Return the (x, y) coordinate for the center point of the cell that contains the specified text.  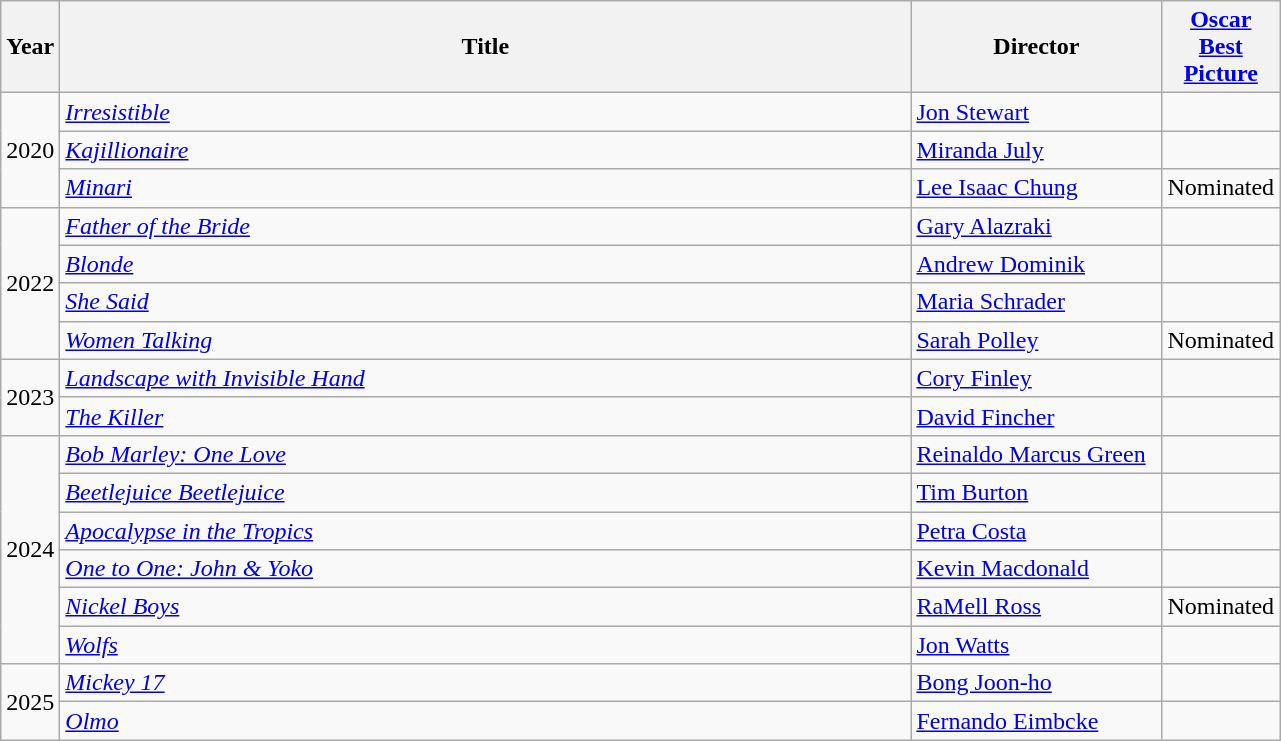
Cory Finley (1036, 378)
Kajillionaire (486, 150)
2020 (30, 150)
Blonde (486, 264)
2025 (30, 702)
RaMell Ross (1036, 607)
Director (1036, 47)
Andrew Dominik (1036, 264)
Jon Stewart (1036, 112)
Wolfs (486, 645)
Fernando Eimbcke (1036, 721)
Bob Marley: One Love (486, 454)
Kevin Macdonald (1036, 569)
One to One: John & Yoko (486, 569)
Maria Schrader (1036, 302)
Sarah Polley (1036, 340)
Minari (486, 188)
Reinaldo Marcus Green (1036, 454)
David Fincher (1036, 416)
2022 (30, 283)
Year (30, 47)
2023 (30, 397)
Apocalypse in the Tropics (486, 531)
Mickey 17 (486, 683)
Olmo (486, 721)
Jon Watts (1036, 645)
Miranda July (1036, 150)
Father of the Bride (486, 226)
Bong Joon-ho (1036, 683)
Oscar Best Picture (1221, 47)
The Killer (486, 416)
Petra Costa (1036, 531)
Beetlejuice Beetlejuice (486, 492)
Women Talking (486, 340)
Gary Alazraki (1036, 226)
She Said (486, 302)
Irresistible (486, 112)
Lee Isaac Chung (1036, 188)
Title (486, 47)
Nickel Boys (486, 607)
Tim Burton (1036, 492)
Landscape with Invisible Hand (486, 378)
2024 (30, 549)
